Scan for the cell matching the given text and deliver its (x, y) coordinate at center. 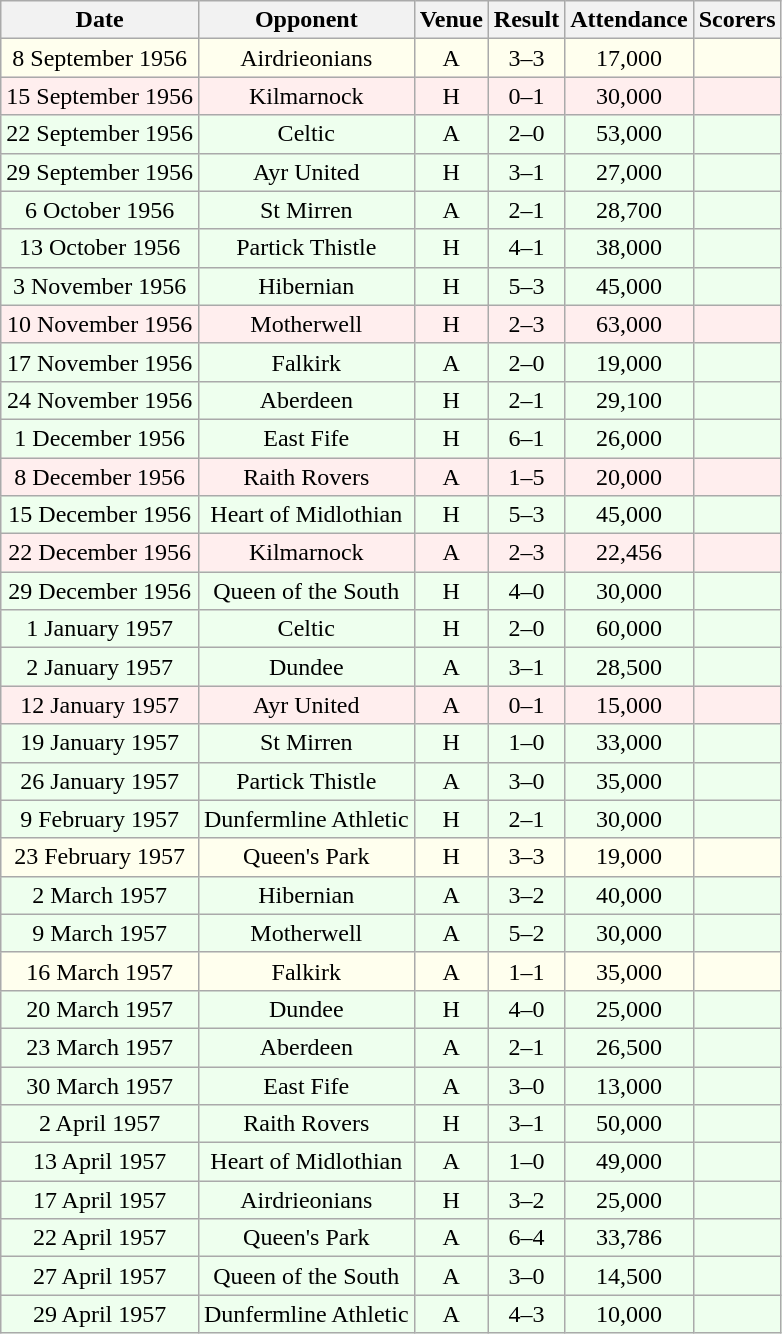
50,000 (629, 1124)
16 March 1957 (100, 971)
38,000 (629, 248)
19 January 1957 (100, 743)
Result (526, 20)
Venue (451, 20)
1 December 1956 (100, 438)
29,100 (629, 400)
6–4 (526, 1238)
22 September 1956 (100, 134)
30 March 1957 (100, 1085)
28,700 (629, 210)
22,456 (629, 553)
27,000 (629, 172)
13 October 1956 (100, 248)
15 December 1956 (100, 515)
Opponent (306, 20)
29 December 1956 (100, 591)
1 January 1957 (100, 629)
1–1 (526, 971)
17 November 1956 (100, 362)
26,500 (629, 1047)
33,000 (629, 743)
2 March 1957 (100, 895)
10 November 1956 (100, 324)
17 April 1957 (100, 1200)
53,000 (629, 134)
8 December 1956 (100, 477)
17,000 (629, 58)
26,000 (629, 438)
26 January 1957 (100, 781)
20,000 (629, 477)
10,000 (629, 1314)
22 April 1957 (100, 1238)
4–1 (526, 248)
22 December 1956 (100, 553)
60,000 (629, 629)
4–3 (526, 1314)
Scorers (737, 20)
9 February 1957 (100, 819)
40,000 (629, 895)
29 April 1957 (100, 1314)
Attendance (629, 20)
23 February 1957 (100, 857)
15,000 (629, 705)
20 March 1957 (100, 1009)
28,500 (629, 667)
24 November 1956 (100, 400)
13,000 (629, 1085)
63,000 (629, 324)
12 January 1957 (100, 705)
15 September 1956 (100, 96)
27 April 1957 (100, 1276)
3 November 1956 (100, 286)
2 April 1957 (100, 1124)
13 April 1957 (100, 1162)
5–2 (526, 933)
2 January 1957 (100, 667)
29 September 1956 (100, 172)
Date (100, 20)
33,786 (629, 1238)
49,000 (629, 1162)
6 October 1956 (100, 210)
23 March 1957 (100, 1047)
14,500 (629, 1276)
9 March 1957 (100, 933)
6–1 (526, 438)
1–5 (526, 477)
8 September 1956 (100, 58)
